From the cell containing the given text, extract its center point as [X, Y] coordinate. 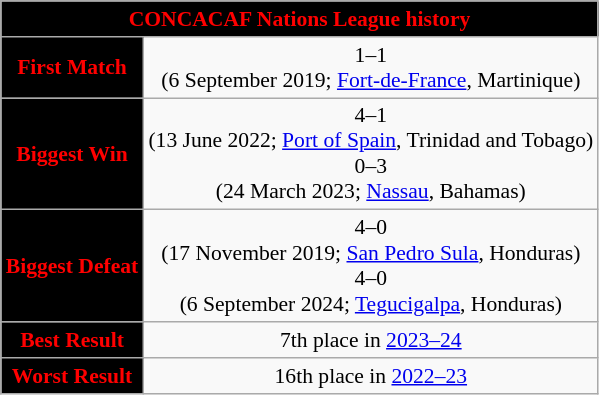
Best Result [72, 340]
4–0 (17 November 2019; San Pedro Sula, Honduras) 4–0 (6 September 2024; Tegucigalpa, Honduras) [370, 266]
Biggest Defeat [72, 266]
16th place in 2022–23 [370, 376]
Worst Result [72, 376]
First Match [72, 68]
1–1 (6 September 2019; Fort-de-France, Martinique) [370, 68]
Biggest Win [72, 154]
CONCACAF Nations League history [300, 19]
4–1 (13 June 2022; Port of Spain, Trinidad and Tobago) 0–3 (24 March 2023; Nassau, Bahamas) [370, 154]
7th place in 2023–24 [370, 340]
